From the cell containing the given text, extract its center point as [x, y] coordinate. 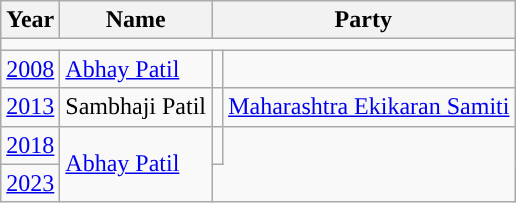
Maharashtra Ekikaran Samiti [369, 107]
Name [136, 20]
2023 [30, 183]
Year [30, 20]
2008 [30, 69]
Sambhaji Patil [136, 107]
2013 [30, 107]
2018 [30, 145]
Party [364, 20]
